Return the (X, Y) coordinate for the center point of the cell that contains the specified text.  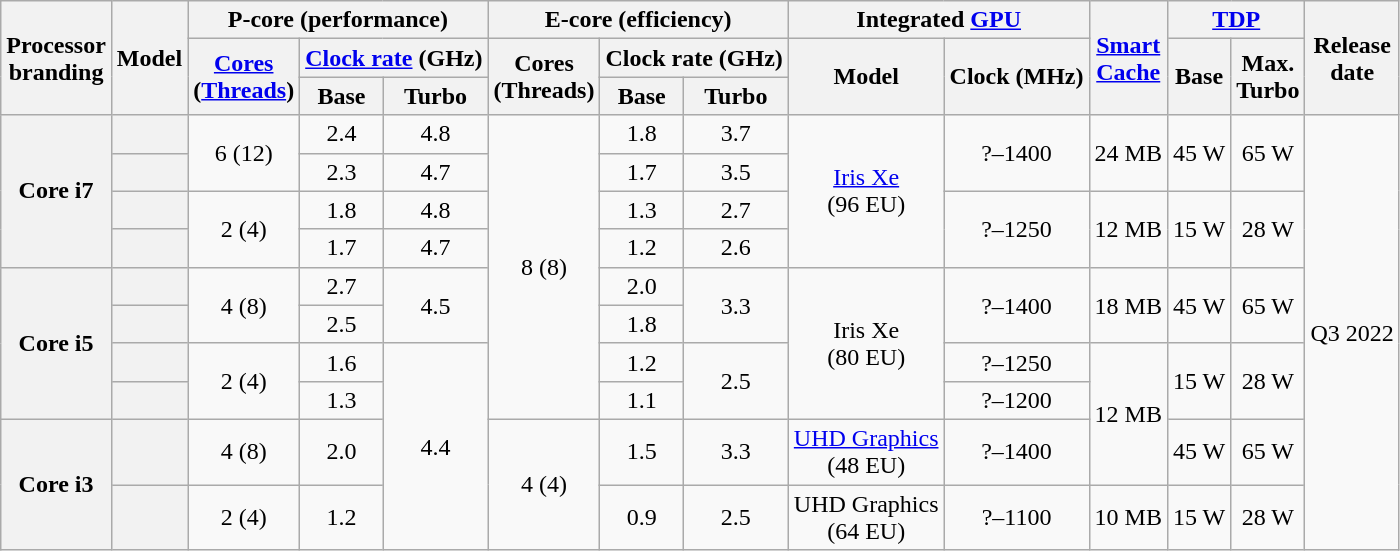
E-core (efficiency) (638, 20)
Max.Turbo (1268, 77)
Iris Xe(96 EU) (866, 191)
3.5 (736, 172)
0.9 (642, 516)
6 (12) (244, 153)
2.6 (736, 248)
1.6 (342, 362)
1.5 (642, 452)
18 MB (1128, 305)
UHD Graphics(64 EU) (866, 516)
Q3 2022 (1352, 332)
Releasedate (1352, 58)
?–1200 (1016, 400)
1.1 (642, 400)
2.3 (342, 172)
TDP (1236, 20)
Clock (MHz) (1016, 77)
Iris Xe(80 EU) (866, 343)
?–1100 (1016, 516)
Core i3 (56, 484)
P-core (performance) (338, 20)
SmartCache (1128, 58)
3.7 (736, 134)
4.5 (436, 305)
4 (4) (544, 484)
UHD Graphics(48 EU) (866, 452)
2.4 (342, 134)
Core i5 (56, 343)
Integrated GPU (938, 20)
24 MB (1128, 153)
Processorbranding (56, 58)
Core i7 (56, 191)
8 (8) (544, 267)
4.4 (436, 446)
10 MB (1128, 516)
